From the cell containing the given text, extract its center point as (x, y) coordinate. 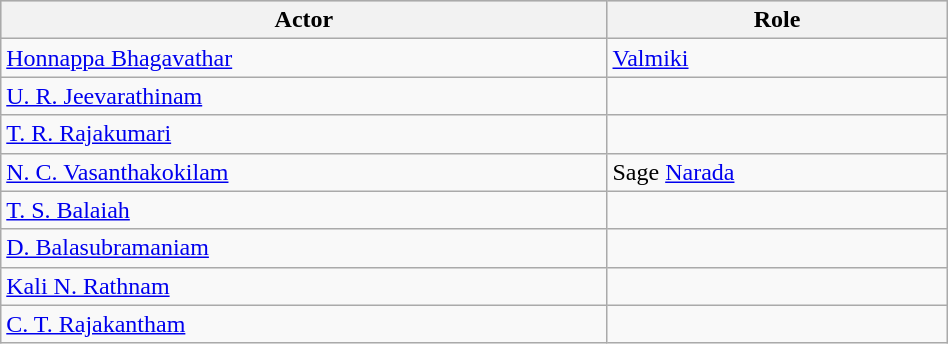
Actor (304, 20)
U. R. Jeevarathinam (304, 96)
Role (777, 20)
T. S. Balaiah (304, 210)
Kali N. Rathnam (304, 286)
N. C. Vasanthakokilam (304, 172)
Sage Narada (777, 172)
T. R. Rajakumari (304, 134)
Honnappa Bhagavathar (304, 58)
C. T. Rajakantham (304, 324)
Valmiki (777, 58)
D. Balasubramaniam (304, 248)
